Return the [x, y] coordinate for the center point of the cell that contains the specified text.  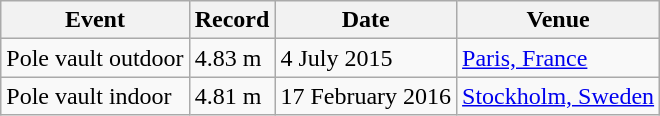
Pole vault indoor [95, 96]
4.83 m [232, 58]
Record [232, 20]
17 February 2016 [366, 96]
Stockholm, Sweden [558, 96]
4.81 m [232, 96]
Pole vault outdoor [95, 58]
Date [366, 20]
Venue [558, 20]
Event [95, 20]
Paris, France [558, 58]
4 July 2015 [366, 58]
